Extract the [X, Y] coordinate from the center of the cell holding the provided text.  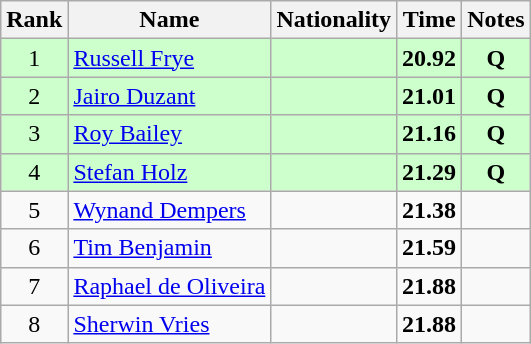
21.59 [430, 248]
1 [34, 58]
7 [34, 286]
8 [34, 324]
Russell Frye [170, 58]
3 [34, 134]
6 [34, 248]
2 [34, 96]
Nationality [334, 20]
Stefan Holz [170, 172]
Raphael de Oliveira [170, 286]
Name [170, 20]
20.92 [430, 58]
21.29 [430, 172]
5 [34, 210]
Sherwin Vries [170, 324]
21.16 [430, 134]
Tim Benjamin [170, 248]
Time [430, 20]
21.38 [430, 210]
4 [34, 172]
Wynand Dempers [170, 210]
Roy Bailey [170, 134]
Rank [34, 20]
Notes [496, 20]
Jairo Duzant [170, 96]
21.01 [430, 96]
